Locate the cell with the specified text and output its [X, Y] center coordinate. 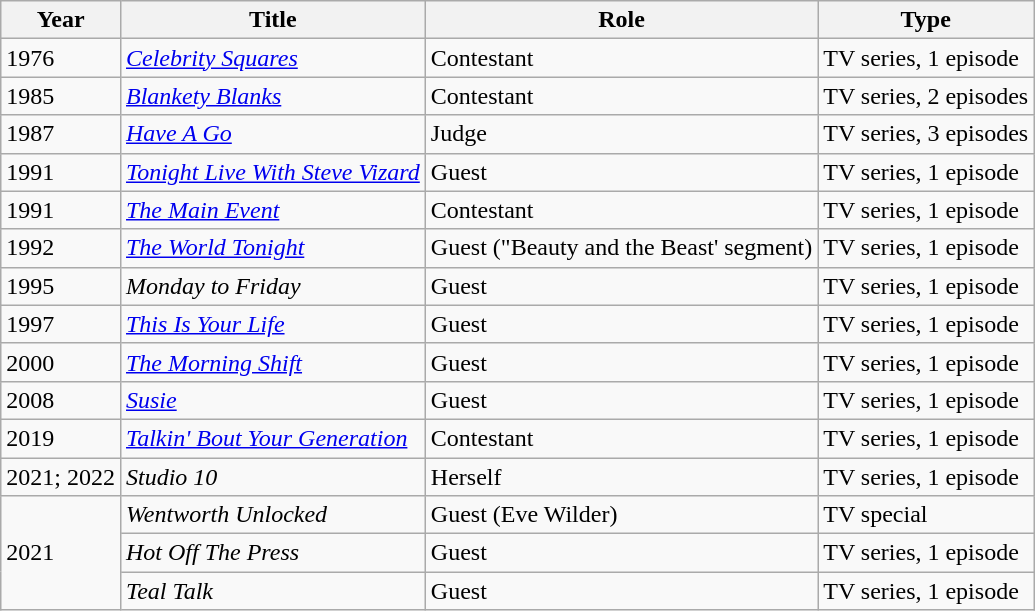
Wentworth Unlocked [272, 515]
2000 [61, 362]
TV series, 2 episodes [926, 96]
This Is Your Life [272, 324]
Susie [272, 400]
Role [621, 20]
Tonight Live With Steve Vizard [272, 172]
Herself [621, 477]
Studio 10 [272, 477]
Talkin' Bout Your Generation [272, 438]
Have A Go [272, 134]
The Main Event [272, 210]
Type [926, 20]
2008 [61, 400]
Teal Talk [272, 591]
TV series, 3 episodes [926, 134]
Hot Off The Press [272, 553]
The Morning Shift [272, 362]
Celebrity Squares [272, 58]
Guest ("Beauty and the Beast' segment) [621, 248]
1992 [61, 248]
1997 [61, 324]
1985 [61, 96]
Judge [621, 134]
1995 [61, 286]
2019 [61, 438]
Guest (Eve Wilder) [621, 515]
1987 [61, 134]
1976 [61, 58]
TV special [926, 515]
Year [61, 20]
Blankety Blanks [272, 96]
The World Tonight [272, 248]
2021; 2022 [61, 477]
Title [272, 20]
Monday to Friday [272, 286]
2021 [61, 553]
